Find where the given text appears and provide that cell's center as (x, y) coordinate. 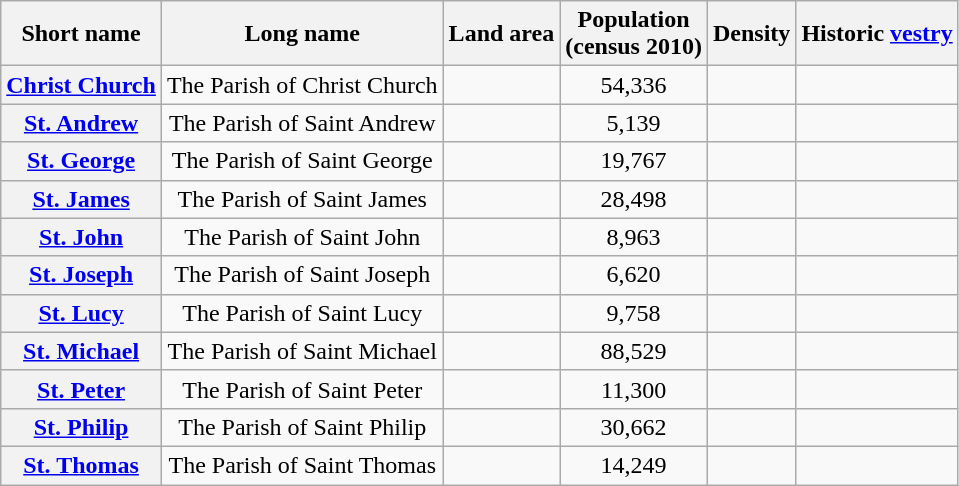
St. Michael (82, 351)
St. George (82, 161)
The Parish of Saint Peter (302, 389)
The Parish of Saint George (302, 161)
Christ Church (82, 85)
9,758 (634, 313)
30,662 (634, 427)
The Parish of Saint Michael (302, 351)
The Parish of Saint James (302, 199)
St. John (82, 237)
The Parish of Saint John (302, 237)
54,336 (634, 85)
Historic vestry (877, 34)
6,620 (634, 275)
St. Joseph (82, 275)
The Parish of Saint Joseph (302, 275)
The Parish of Saint Philip (302, 427)
The Parish of Saint Andrew (302, 123)
Density (751, 34)
88,529 (634, 351)
Population(census 2010) (634, 34)
Short name (82, 34)
14,249 (634, 465)
11,300 (634, 389)
8,963 (634, 237)
St. Lucy (82, 313)
The Parish of Christ Church (302, 85)
St. Philip (82, 427)
5,139 (634, 123)
Long name (302, 34)
St. Andrew (82, 123)
St. Thomas (82, 465)
St. Peter (82, 389)
The Parish of Saint Lucy (302, 313)
St. James (82, 199)
28,498 (634, 199)
19,767 (634, 161)
The Parish of Saint Thomas (302, 465)
Land area (502, 34)
